Identify which cell holds the provided text, then report its [X, Y] central coordinate. 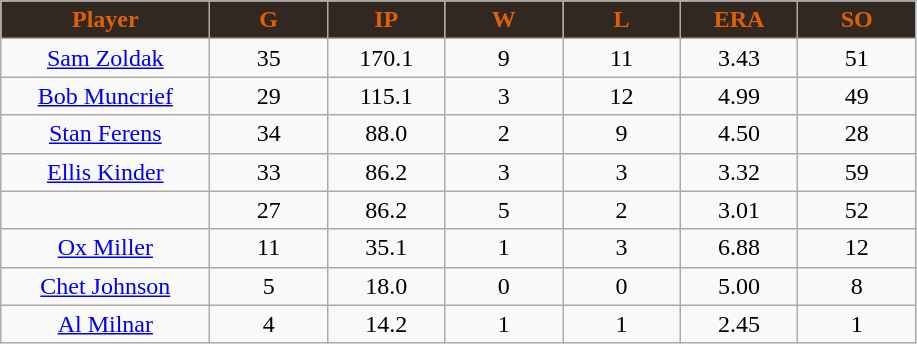
49 [857, 96]
L [622, 20]
IP [386, 20]
35 [269, 58]
8 [857, 286]
3.01 [739, 210]
27 [269, 210]
Ellis Kinder [106, 172]
3.43 [739, 58]
Stan Ferens [106, 134]
3.32 [739, 172]
28 [857, 134]
6.88 [739, 248]
Sam Zoldak [106, 58]
Chet Johnson [106, 286]
W [504, 20]
G [269, 20]
33 [269, 172]
14.2 [386, 324]
4.50 [739, 134]
170.1 [386, 58]
59 [857, 172]
52 [857, 210]
Player [106, 20]
5.00 [739, 286]
4.99 [739, 96]
29 [269, 96]
2.45 [739, 324]
Al Milnar [106, 324]
4 [269, 324]
SO [857, 20]
34 [269, 134]
35.1 [386, 248]
ERA [739, 20]
18.0 [386, 286]
51 [857, 58]
88.0 [386, 134]
Bob Muncrief [106, 96]
Ox Miller [106, 248]
115.1 [386, 96]
